Search for the cell housing the specified text and yield its [X, Y] center coordinate. 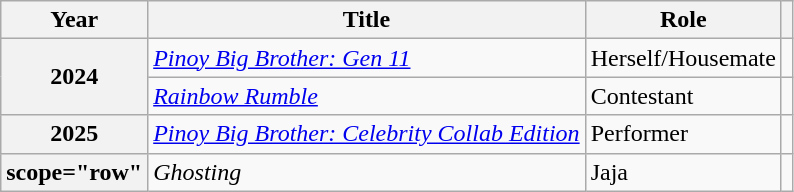
Herself/Housemate [683, 58]
Ghosting [366, 172]
Year [74, 20]
Pinoy Big Brother: Celebrity Collab Edition [366, 134]
Title [366, 20]
Rainbow Rumble [366, 96]
Role [683, 20]
Performer [683, 134]
scope="row" [74, 172]
2025 [74, 134]
Pinoy Big Brother: Gen 11 [366, 58]
Contestant [683, 96]
2024 [74, 77]
Jaja [683, 172]
